Determine the [X, Y] coordinate at the center of the cell enclosing the given text.  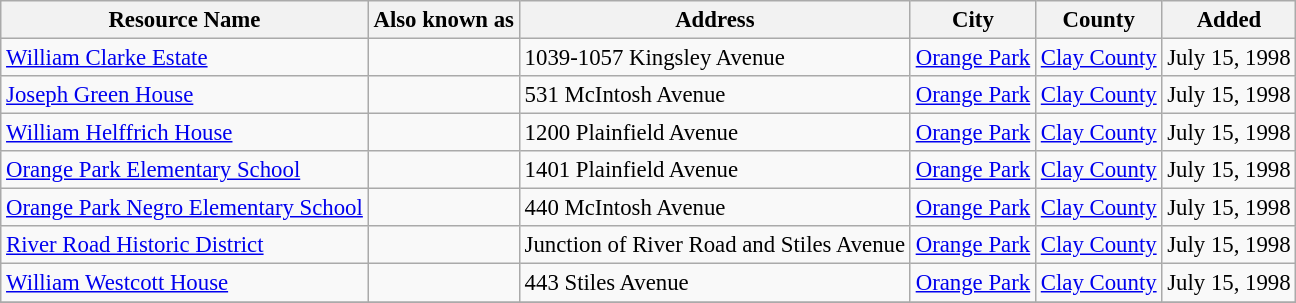
Also known as [444, 20]
William Helffrich House [184, 133]
Address [714, 20]
City [972, 20]
1401 Plainfield Avenue [714, 170]
1200 Plainfield Avenue [714, 133]
William Clarke Estate [184, 58]
County [1098, 20]
Joseph Green House [184, 95]
Added [1229, 20]
Resource Name [184, 20]
River Road Historic District [184, 245]
1039-1057 Kingsley Avenue [714, 58]
Orange Park Elementary School [184, 170]
William Westcott House [184, 283]
440 McIntosh Avenue [714, 208]
531 McIntosh Avenue [714, 95]
Junction of River Road and Stiles Avenue [714, 245]
Orange Park Negro Elementary School [184, 208]
443 Stiles Avenue [714, 283]
